Locate the cell with the specified text and output its (X, Y) center coordinate. 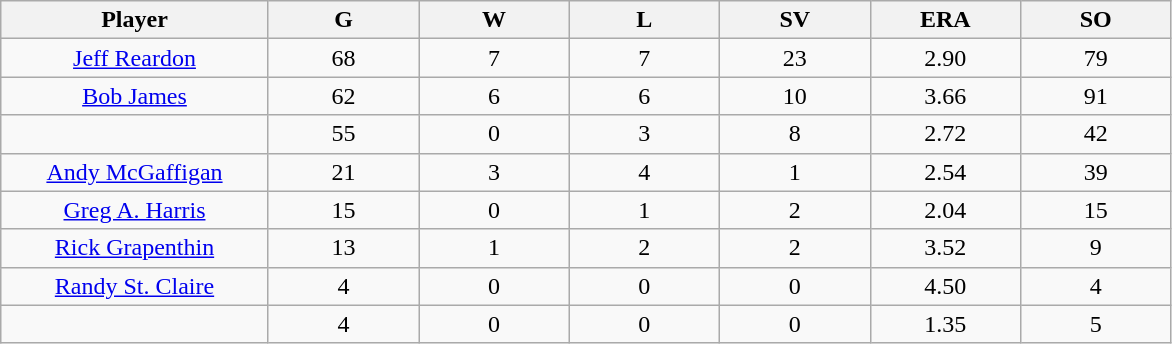
Randy St. Claire (134, 286)
2.04 (945, 210)
SO (1096, 20)
G (343, 20)
Bob James (134, 96)
9 (1096, 248)
W (494, 20)
Greg A. Harris (134, 210)
Jeff Reardon (134, 58)
68 (343, 58)
3.52 (945, 248)
21 (343, 172)
2.72 (945, 134)
62 (343, 96)
ERA (945, 20)
2.90 (945, 58)
10 (795, 96)
8 (795, 134)
2.54 (945, 172)
55 (343, 134)
91 (1096, 96)
4.50 (945, 286)
1.35 (945, 324)
42 (1096, 134)
Rick Grapenthin (134, 248)
5 (1096, 324)
L (644, 20)
SV (795, 20)
Andy McGaffigan (134, 172)
Player (134, 20)
39 (1096, 172)
3.66 (945, 96)
79 (1096, 58)
13 (343, 248)
23 (795, 58)
